Scan for the cell matching the given text and deliver its [X, Y] coordinate at center. 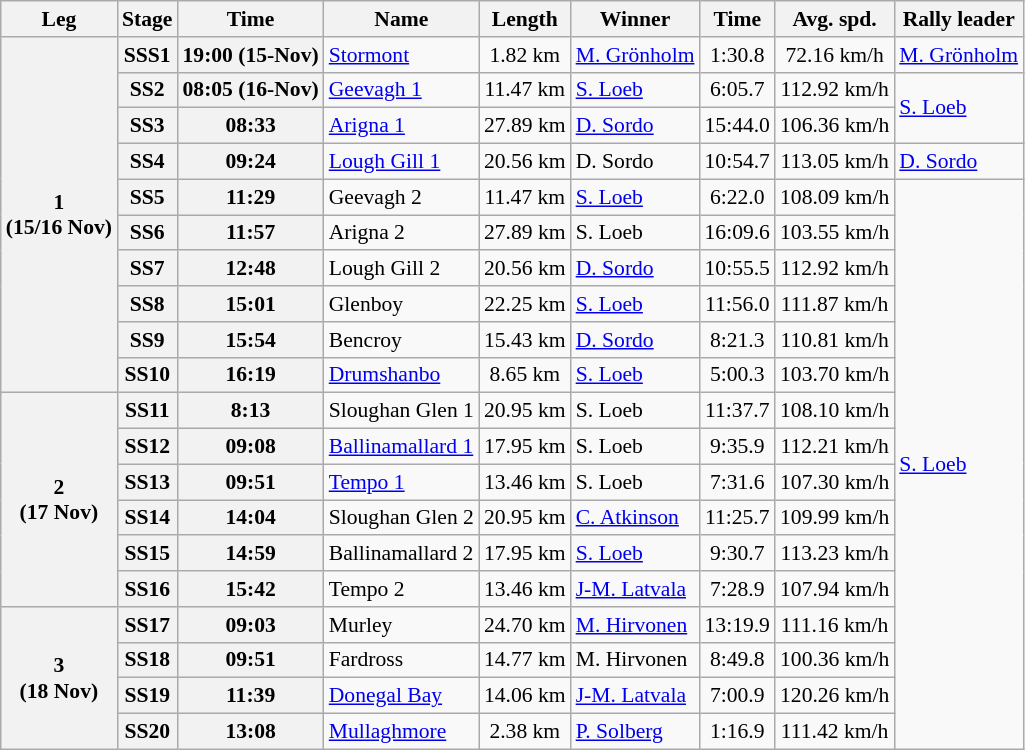
111.87 km/h [834, 304]
Length [525, 19]
11:56.0 [736, 304]
15.43 km [525, 340]
15:54 [250, 340]
Bencroy [402, 340]
113.05 km/h [834, 162]
SS6 [147, 233]
Arigna 1 [402, 126]
Glenboy [402, 304]
SS12 [147, 447]
8.65 km [525, 375]
SS15 [147, 554]
8:49.8 [736, 660]
14:59 [250, 554]
08:33 [250, 126]
103.70 km/h [834, 375]
113.23 km/h [834, 554]
SS7 [147, 269]
72.16 km/h [834, 55]
8:13 [250, 411]
1:16.9 [736, 732]
Geevagh 1 [402, 90]
111.16 km/h [834, 625]
SS10 [147, 375]
108.09 km/h [834, 197]
Lough Gill 1 [402, 162]
106.36 km/h [834, 126]
SS16 [147, 589]
5:00.3 [736, 375]
15:01 [250, 304]
08:05 (16-Nov) [250, 90]
1.82 km [525, 55]
09:24 [250, 162]
2(17 Nov) [59, 500]
11:57 [250, 233]
Arigna 2 [402, 233]
108.10 km/h [834, 411]
22.25 km [525, 304]
12:48 [250, 269]
Avg. spd. [834, 19]
SS8 [147, 304]
11:29 [250, 197]
Murley [402, 625]
Tempo 2 [402, 589]
10:54.7 [736, 162]
SS9 [147, 340]
Ballinamallard 1 [402, 447]
SS18 [147, 660]
7:28.9 [736, 589]
Leg [59, 19]
Tempo 1 [402, 482]
SSS1 [147, 55]
107.30 km/h [834, 482]
09:03 [250, 625]
14.06 km [525, 696]
09:08 [250, 447]
SS13 [147, 482]
C. Atkinson [636, 518]
Ballinamallard 2 [402, 554]
Mullaghmore [402, 732]
Rally leader [958, 19]
6:22.0 [736, 197]
Sloughan Glen 1 [402, 411]
19:00 (15-Nov) [250, 55]
111.42 km/h [834, 732]
112.21 km/h [834, 447]
15:42 [250, 589]
9:30.7 [736, 554]
100.36 km/h [834, 660]
Geevagh 2 [402, 197]
8:21.3 [736, 340]
Stage [147, 19]
3(18 Nov) [59, 678]
11:37.7 [736, 411]
Sloughan Glen 2 [402, 518]
7:31.6 [736, 482]
SS11 [147, 411]
SS17 [147, 625]
16:19 [250, 375]
7:00.9 [736, 696]
SS2 [147, 90]
SS4 [147, 162]
11:25.7 [736, 518]
13:08 [250, 732]
11:39 [250, 696]
24.70 km [525, 625]
Donegal Bay [402, 696]
10:55.5 [736, 269]
6:05.7 [736, 90]
107.94 km/h [834, 589]
103.55 km/h [834, 233]
Winner [636, 19]
1(15/16 Nov) [59, 215]
1:30.8 [736, 55]
Name [402, 19]
9:35.9 [736, 447]
14:04 [250, 518]
109.99 km/h [834, 518]
SS20 [147, 732]
110.81 km/h [834, 340]
SS3 [147, 126]
13:19.9 [736, 625]
Lough Gill 2 [402, 269]
P. Solberg [636, 732]
SS14 [147, 518]
2.38 km [525, 732]
Stormont [402, 55]
15:44.0 [736, 126]
Drumshanbo [402, 375]
14.77 km [525, 660]
120.26 km/h [834, 696]
SS19 [147, 696]
Fardross [402, 660]
16:09.6 [736, 233]
SS5 [147, 197]
